Output the (X, Y) coordinate of the center of the cell containing the given text.  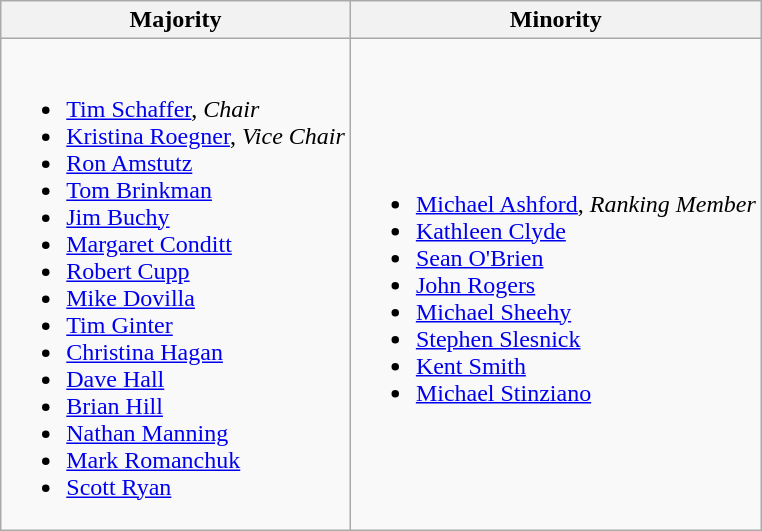
Michael Ashford, Ranking MemberKathleen ClydeSean O'BrienJohn RogersMichael SheehyStephen SlesnickKent SmithMichael Stinziano (556, 284)
Minority (556, 20)
Majority (176, 20)
